From the cell containing the given text, extract its center point as (x, y) coordinate. 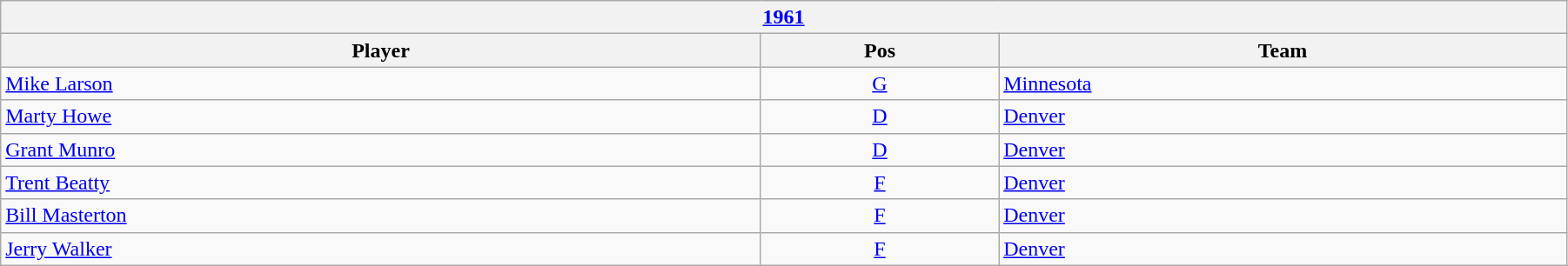
Mike Larson (381, 83)
Jerry Walker (381, 249)
Minnesota (1283, 83)
Marty Howe (381, 116)
Grant Munro (381, 150)
Player (381, 50)
Bill Masterton (381, 216)
Team (1283, 50)
1961 (784, 17)
G (879, 83)
Pos (879, 50)
Trent Beatty (381, 183)
